From the cell containing the given text, extract its center point as [X, Y] coordinate. 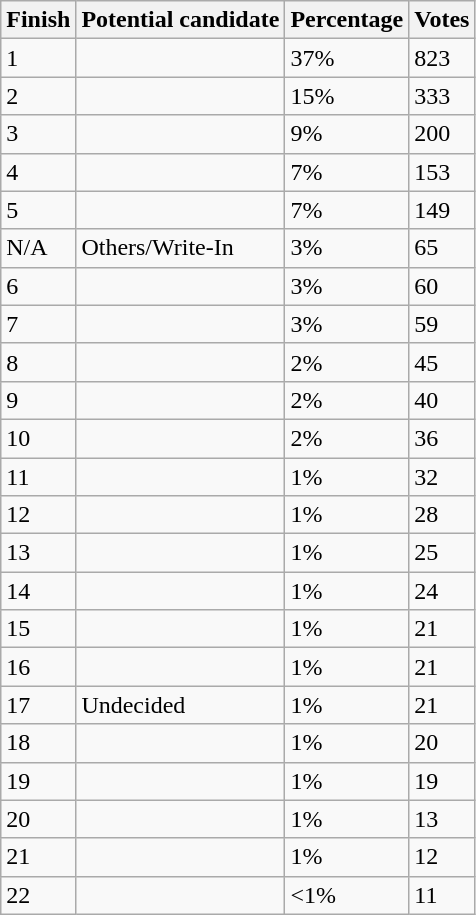
28 [442, 515]
823 [442, 58]
16 [38, 667]
9 [38, 400]
14 [38, 591]
8 [38, 362]
65 [442, 248]
32 [442, 477]
40 [442, 400]
17 [38, 705]
5 [38, 210]
Potential candidate [180, 20]
<1% [347, 895]
18 [38, 743]
200 [442, 134]
10 [38, 438]
2 [38, 96]
36 [442, 438]
Undecided [180, 705]
Others/Write-In [180, 248]
3 [38, 134]
1 [38, 58]
N/A [38, 248]
25 [442, 553]
7 [38, 324]
15% [347, 96]
45 [442, 362]
Votes [442, 20]
22 [38, 895]
333 [442, 96]
149 [442, 210]
9% [347, 134]
59 [442, 324]
60 [442, 286]
Finish [38, 20]
153 [442, 172]
6 [38, 286]
4 [38, 172]
15 [38, 629]
Percentage [347, 20]
24 [442, 591]
37% [347, 58]
